Detect which cell encompasses the target text, then output its (X, Y) center coordinate. 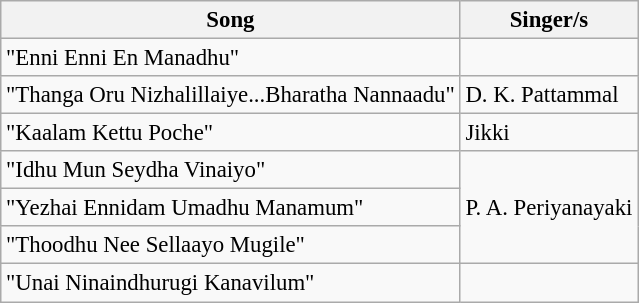
D. K. Pattammal (549, 95)
"Enni Enni En Manadhu" (230, 58)
Jikki (549, 133)
Singer/s (549, 20)
"Yezhai Ennidam Umadhu Manamum" (230, 208)
P. A. Periyanayaki (549, 208)
"Unai Ninaindhurugi Kanavilum" (230, 283)
Song (230, 20)
"Thanga Oru Nizhalillaiye...Bharatha Nannaadu" (230, 95)
"Kaalam Kettu Poche" (230, 133)
"Thoodhu Nee Sellaayo Mugile" (230, 245)
"Idhu Mun Seydha Vinaiyo" (230, 170)
